Search for the cell housing the specified text and yield its [x, y] center coordinate. 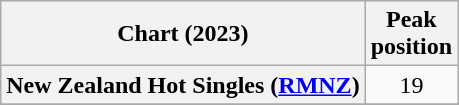
New Zealand Hot Singles (RMNZ) [183, 85]
Peakposition [411, 34]
Chart (2023) [183, 34]
19 [411, 85]
